Find where the given text appears and provide that cell's center as [X, Y] coordinate. 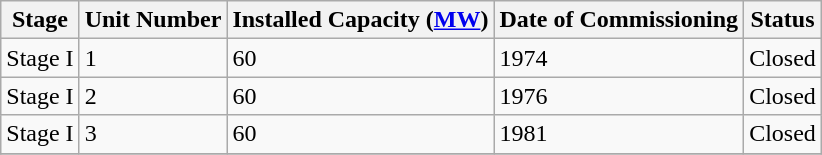
1974 [619, 58]
2 [153, 96]
Status [783, 20]
1981 [619, 134]
Stage [40, 20]
Date of Commissioning [619, 20]
Installed Capacity (MW) [360, 20]
Unit Number [153, 20]
3 [153, 134]
1 [153, 58]
1976 [619, 96]
